Extract the [X, Y] coordinate from the center of the cell holding the provided text.  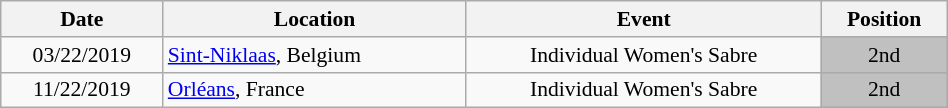
Location [315, 19]
Sint-Niklaas, Belgium [315, 55]
Position [884, 19]
Date [82, 19]
Orléans, France [315, 90]
Event [644, 19]
03/22/2019 [82, 55]
11/22/2019 [82, 90]
